Provide the [X, Y] coordinate of the cell's center where the given text is located.  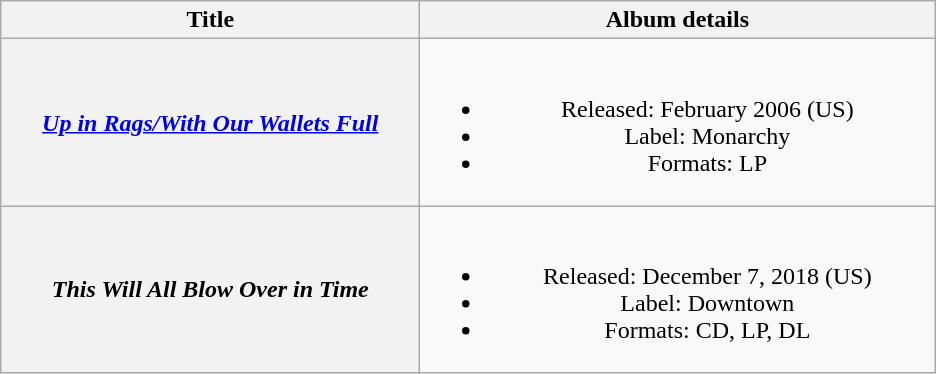
Up in Rags/With Our Wallets Full [210, 122]
Released: December 7, 2018 (US)Label: DowntownFormats: CD, LP, DL [678, 290]
This Will All Blow Over in Time [210, 290]
Album details [678, 20]
Title [210, 20]
Released: February 2006 (US)Label: MonarchyFormats: LP [678, 122]
